Capture the cell that displays the provided text and extract its [X, Y] central coordinate. 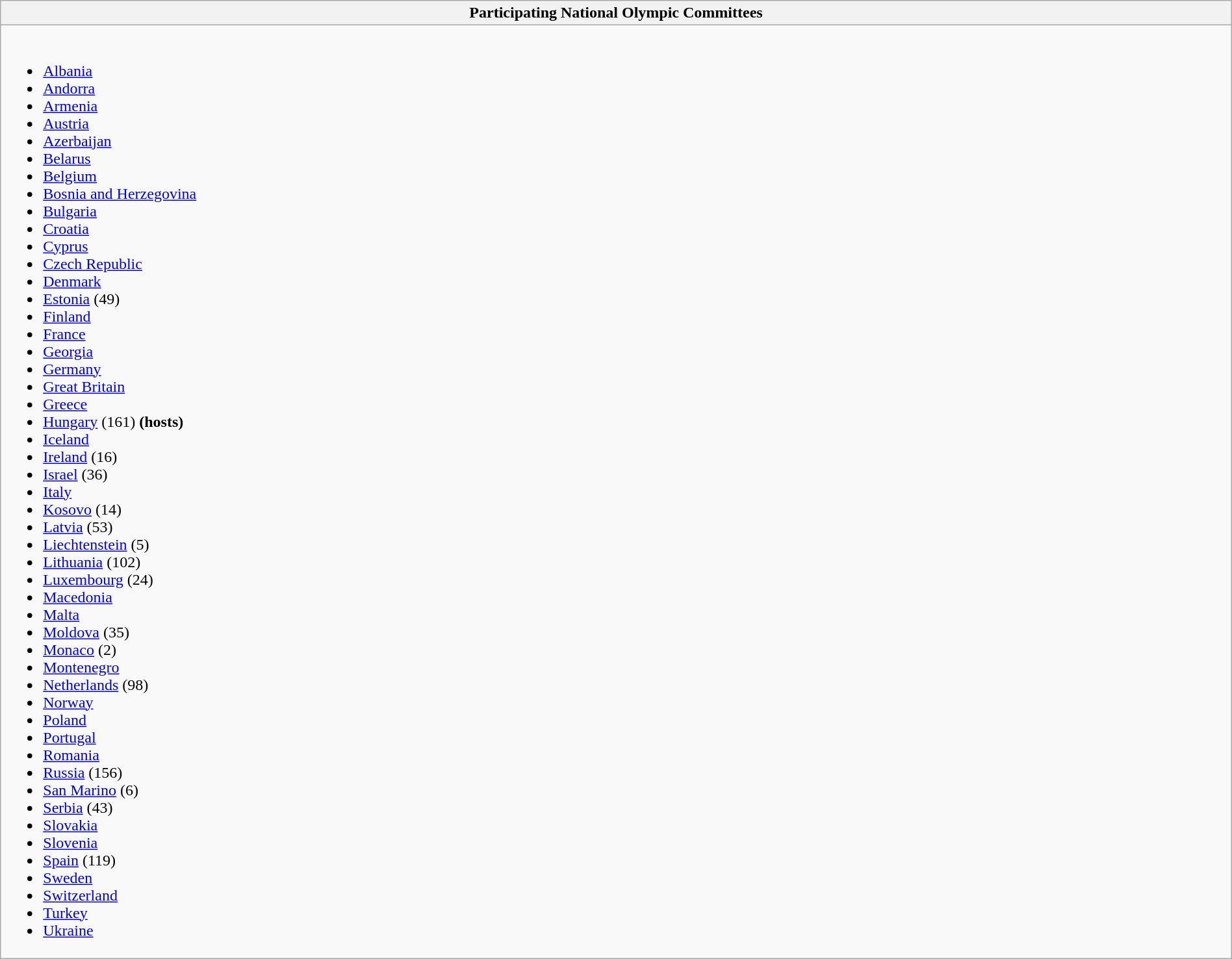
Participating National Olympic Committees [616, 13]
